Locate the cell with the specified text and output its [X, Y] center coordinate. 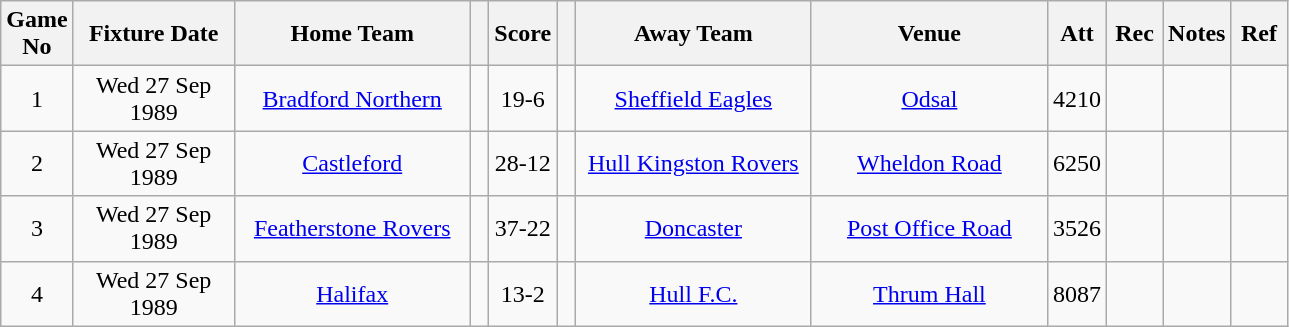
Away Team [693, 34]
4 [37, 294]
37-22 [523, 228]
Sheffield Eagles [693, 98]
Hull F.C. [693, 294]
Odsal [929, 98]
4210 [1076, 98]
Featherstone Rovers [352, 228]
Bradford Northern [352, 98]
3 [37, 228]
Ref [1259, 34]
Home Team [352, 34]
Hull Kingston Rovers [693, 164]
Rec [1135, 34]
19-6 [523, 98]
28-12 [523, 164]
Game No [37, 34]
8087 [1076, 294]
Att [1076, 34]
Fixture Date [154, 34]
Score [523, 34]
Post Office Road [929, 228]
Notes [1197, 34]
3526 [1076, 228]
Venue [929, 34]
Wheldon Road [929, 164]
Doncaster [693, 228]
Halifax [352, 294]
Thrum Hall [929, 294]
2 [37, 164]
13-2 [523, 294]
Castleford [352, 164]
1 [37, 98]
6250 [1076, 164]
